From the cell containing the given text, extract its center point as [x, y] coordinate. 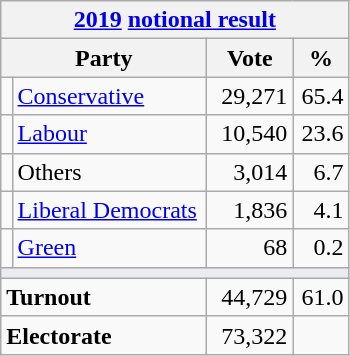
Vote [250, 58]
3,014 [250, 172]
4.1 [321, 210]
Conservative [110, 96]
68 [250, 248]
44,729 [250, 297]
Others [110, 172]
2019 notional result [175, 20]
1,836 [250, 210]
Green [110, 248]
65.4 [321, 96]
73,322 [250, 335]
% [321, 58]
6.7 [321, 172]
Liberal Democrats [110, 210]
Electorate [104, 335]
Labour [110, 134]
0.2 [321, 248]
Party [104, 58]
10,540 [250, 134]
29,271 [250, 96]
Turnout [104, 297]
61.0 [321, 297]
23.6 [321, 134]
